Return the (x, y) coordinate for the center point of the cell that contains the specified text.  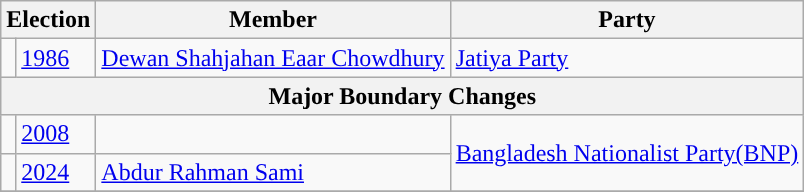
Party (627, 20)
2008 (56, 134)
Major Boundary Changes (402, 96)
Abdur Rahman Sami (273, 172)
Election (48, 20)
Dewan Shahjahan Eaar Chowdhury (273, 58)
2024 (56, 172)
Bangladesh Nationalist Party(BNP) (627, 153)
1986 (56, 58)
Jatiya Party (627, 58)
Member (273, 20)
